Detect which cell encompasses the target text, then output its [X, Y] center coordinate. 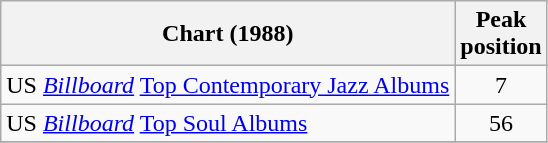
56 [501, 123]
US Billboard Top Contemporary Jazz Albums [228, 85]
7 [501, 85]
US Billboard Top Soul Albums [228, 123]
Chart (1988) [228, 34]
Peakposition [501, 34]
